Return the (x, y) coordinate for the center point of the cell that contains the specified text.  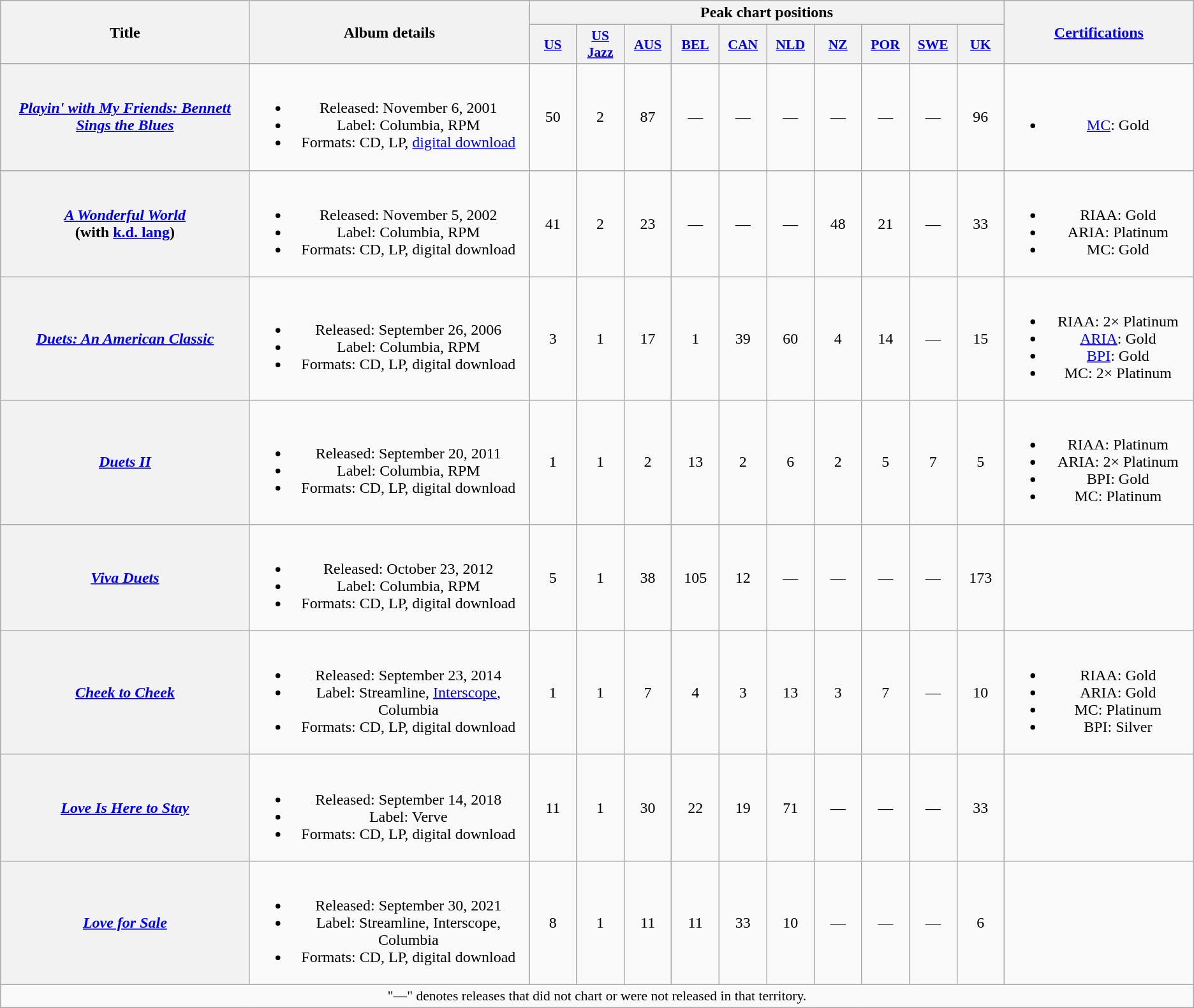
17 (648, 339)
"—" denotes releases that did not chart or were not released in that territory. (597, 996)
Released: September 26, 2006Label: Columbia, RPMFormats: CD, LP, digital download (389, 339)
48 (838, 223)
BEL (695, 45)
Released: September 23, 2014Label: Streamline, Interscope, ColumbiaFormats: CD, LP, digital download (389, 692)
14 (885, 339)
Released: September 14, 2018Label: VerveFormats: CD, LP, digital download (389, 807)
CAN (742, 45)
AUS (648, 45)
Playin' with My Friends: Bennett Sings the Blues (125, 117)
Duets II (125, 462)
12 (742, 578)
Title (125, 32)
SWE (932, 45)
87 (648, 117)
Viva Duets (125, 578)
173 (980, 578)
Love Is Here to Stay (125, 807)
NZ (838, 45)
Certifications (1098, 32)
38 (648, 578)
Released: November 5, 2002Label: Columbia, RPMFormats: CD, LP, digital download (389, 223)
Released: November 6, 2001Label: Columbia, RPMFormats: CD, LP, digital download (389, 117)
Peak chart positions (767, 13)
96 (980, 117)
8 (553, 923)
50 (553, 117)
US (553, 45)
POR (885, 45)
Duets: An American Classic (125, 339)
19 (742, 807)
RIAA: PlatinumARIA: 2× PlatinumBPI: GoldMC: Platinum (1098, 462)
RIAA: 2× PlatinumARIA: GoldBPI: GoldMC: 2× Platinum (1098, 339)
23 (648, 223)
MC: Gold (1098, 117)
22 (695, 807)
UK (980, 45)
RIAA: GoldARIA: PlatinumMC: Gold (1098, 223)
Album details (389, 32)
60 (791, 339)
A Wonderful World(with k.d. lang) (125, 223)
71 (791, 807)
30 (648, 807)
NLD (791, 45)
41 (553, 223)
105 (695, 578)
USJazz (600, 45)
39 (742, 339)
Cheek to Cheek (125, 692)
RIAA: GoldARIA: GoldMC: PlatinumBPI: Silver (1098, 692)
Love for Sale (125, 923)
Released: September 30, 2021Label: Streamline, Interscope, ColumbiaFormats: CD, LP, digital download (389, 923)
Released: September 20, 2011Label: Columbia, RPMFormats: CD, LP, digital download (389, 462)
Released: October 23, 2012Label: Columbia, RPMFormats: CD, LP, digital download (389, 578)
15 (980, 339)
21 (885, 223)
